Return the [X, Y] coordinate for the center point of the cell that contains the specified text.  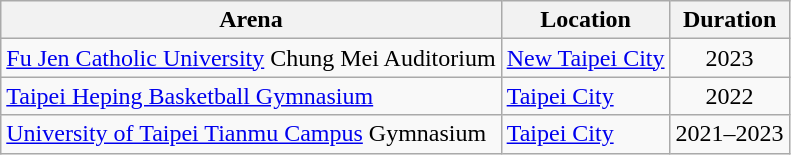
Location [586, 20]
Arena [251, 20]
2021–2023 [730, 134]
Fu Jen Catholic University Chung Mei Auditorium [251, 58]
Duration [730, 20]
2022 [730, 96]
2023 [730, 58]
New Taipei City [586, 58]
University of Taipei Tianmu Campus Gymnasium [251, 134]
Taipei Heping Basketball Gymnasium [251, 96]
